Pinpoint the cell where the given text exists, returning its (X, Y) midpoint coordinate. 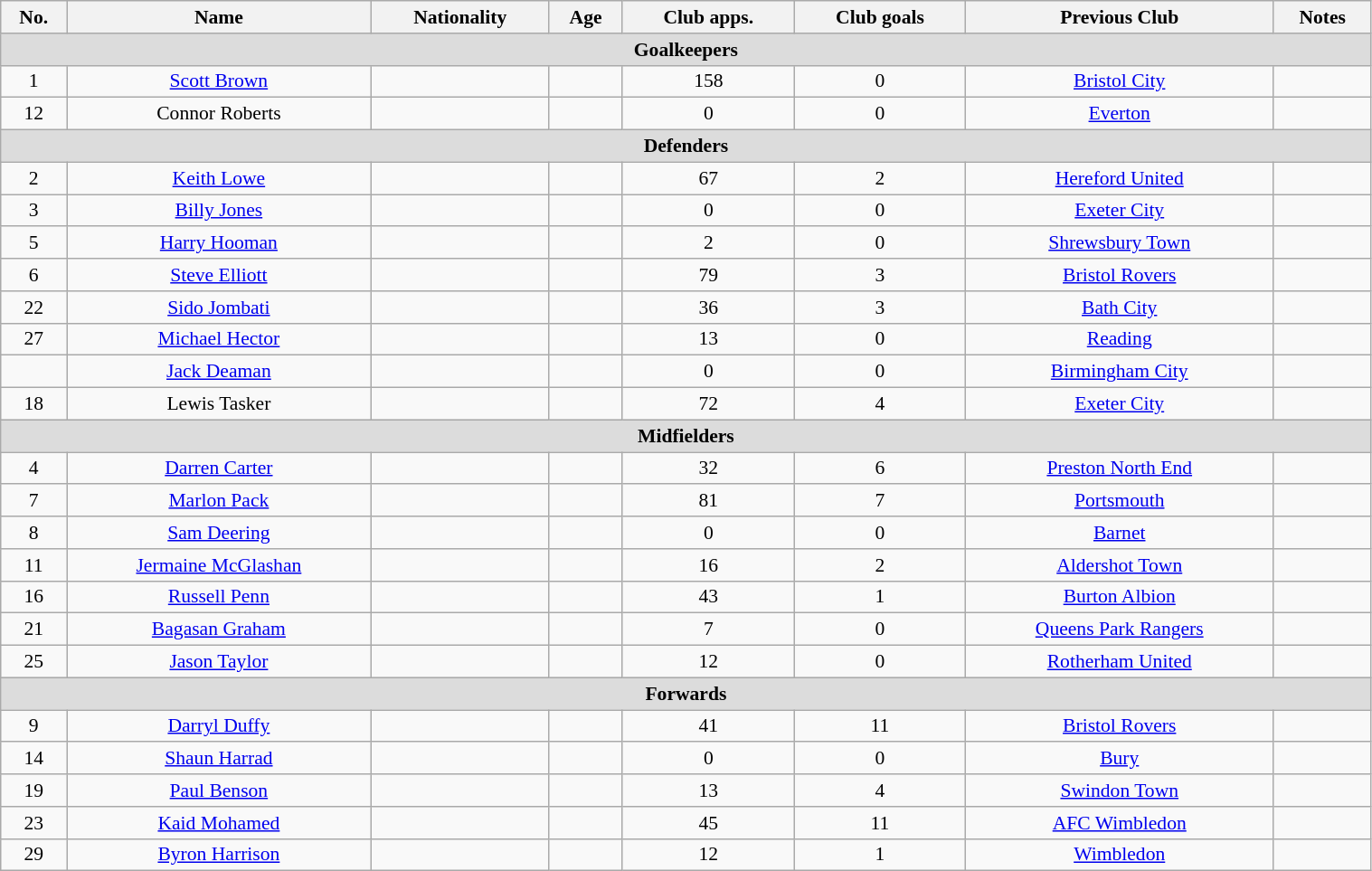
Darren Carter (219, 469)
No. (34, 17)
Scott Brown (219, 81)
Hereford United (1120, 178)
23 (34, 823)
18 (34, 404)
36 (709, 308)
Bagasan Graham (219, 630)
45 (709, 823)
Jason Taylor (219, 662)
Everton (1120, 114)
22 (34, 308)
Bristol City (1120, 81)
Darryl Duffy (219, 726)
Lewis Tasker (219, 404)
27 (34, 339)
Club goals (880, 17)
14 (34, 759)
Club apps. (709, 17)
81 (709, 501)
Forwards (686, 694)
Notes (1322, 17)
32 (709, 469)
Defenders (686, 147)
Goalkeepers (686, 50)
Portsmouth (1120, 501)
Sam Deering (219, 533)
158 (709, 81)
Reading (1120, 339)
Midfielders (686, 436)
Rotherham United (1120, 662)
Nationality (459, 17)
67 (709, 178)
Wimbledon (1120, 855)
5 (34, 243)
Paul Benson (219, 791)
Marlon Pack (219, 501)
41 (709, 726)
Russell Penn (219, 597)
Aldershot Town (1120, 565)
Shaun Harrad (219, 759)
19 (34, 791)
29 (34, 855)
Bury (1120, 759)
Queens Park Rangers (1120, 630)
43 (709, 597)
Michael Hector (219, 339)
Age (585, 17)
Billy Jones (219, 211)
Barnet (1120, 533)
Jack Deaman (219, 372)
72 (709, 404)
Shrewsbury Town (1120, 243)
Kaid Mohamed (219, 823)
Byron Harrison (219, 855)
Swindon Town (1120, 791)
Birmingham City (1120, 372)
79 (709, 275)
Bath City (1120, 308)
Steve Elliott (219, 275)
8 (34, 533)
Harry Hooman (219, 243)
Keith Lowe (219, 178)
AFC Wimbledon (1120, 823)
Sido Jombati (219, 308)
9 (34, 726)
21 (34, 630)
Connor Roberts (219, 114)
Previous Club (1120, 17)
Preston North End (1120, 469)
25 (34, 662)
Name (219, 17)
Burton Albion (1120, 597)
Jermaine McGlashan (219, 565)
